Detect which cell encompasses the target text, then output its [x, y] center coordinate. 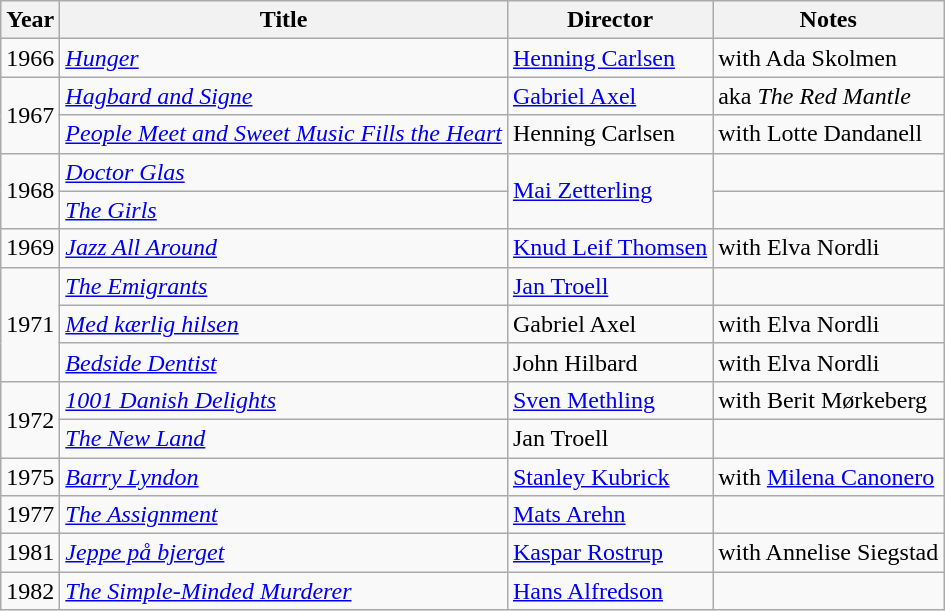
Mats Arehn [610, 515]
1971 [30, 324]
1969 [30, 248]
Kaspar Rostrup [610, 553]
The Simple-Minded Murderer [284, 591]
John Hilbard [610, 362]
1968 [30, 191]
aka The Red Mantle [828, 96]
Bedside Dentist [284, 362]
with Lotte Dandanell [828, 134]
Notes [828, 20]
Jazz All Around [284, 248]
with Milena Canonero [828, 477]
Sven Methling [610, 400]
1975 [30, 477]
1982 [30, 591]
with Ada Skolmen [828, 58]
Barry Lyndon [284, 477]
The New Land [284, 438]
The Emigrants [284, 286]
Knud Leif Thomsen [610, 248]
1972 [30, 419]
Hunger [284, 58]
Hans Alfredson [610, 591]
with Berit Mørkeberg [828, 400]
Mai Zetterling [610, 191]
Hagbard and Signe [284, 96]
People Meet and Sweet Music Fills the Heart [284, 134]
1001 Danish Delights [284, 400]
Year [30, 20]
1977 [30, 515]
with Annelise Siegstad [828, 553]
1966 [30, 58]
Jeppe på bjerget [284, 553]
Title [284, 20]
The Girls [284, 210]
Director [610, 20]
1967 [30, 115]
1981 [30, 553]
Stanley Kubrick [610, 477]
Doctor Glas [284, 172]
The Assignment [284, 515]
Med kærlig hilsen [284, 324]
